Identify which cell holds the provided text, then report its (X, Y) central coordinate. 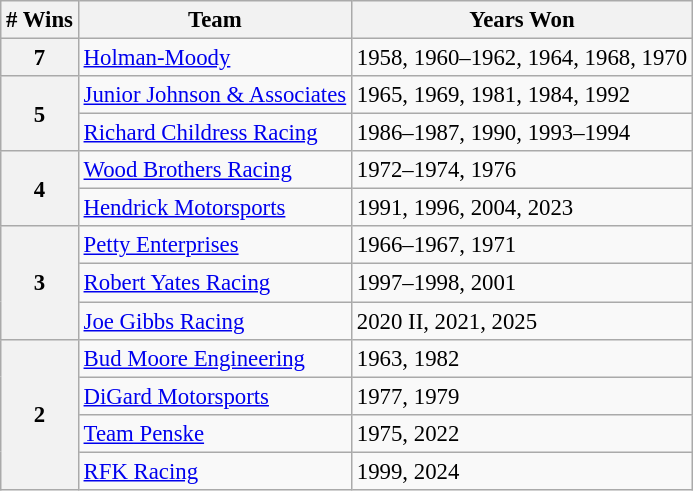
Petty Enterprises (214, 245)
1997–1998, 2001 (522, 283)
1958, 1960–1962, 1964, 1968, 1970 (522, 58)
3 (40, 282)
Joe Gibbs Racing (214, 321)
DiGard Motorsports (214, 396)
1975, 2022 (522, 433)
Years Won (522, 20)
Hendrick Motorsports (214, 208)
RFK Racing (214, 471)
7 (40, 58)
Richard Childress Racing (214, 133)
Junior Johnson & Associates (214, 95)
1965, 1969, 1981, 1984, 1992 (522, 95)
5 (40, 114)
2 (40, 414)
Wood Brothers Racing (214, 170)
4 (40, 188)
Team Penske (214, 433)
Robert Yates Racing (214, 283)
1986–1987, 1990, 1993–1994 (522, 133)
Bud Moore Engineering (214, 358)
1966–1967, 1971 (522, 245)
# Wins (40, 20)
1972–1974, 1976 (522, 170)
2020 II, 2021, 2025 (522, 321)
1977, 1979 (522, 396)
Team (214, 20)
1963, 1982 (522, 358)
Holman-Moody (214, 58)
1999, 2024 (522, 471)
1991, 1996, 2004, 2023 (522, 208)
